Search for the cell housing the specified text and yield its [x, y] center coordinate. 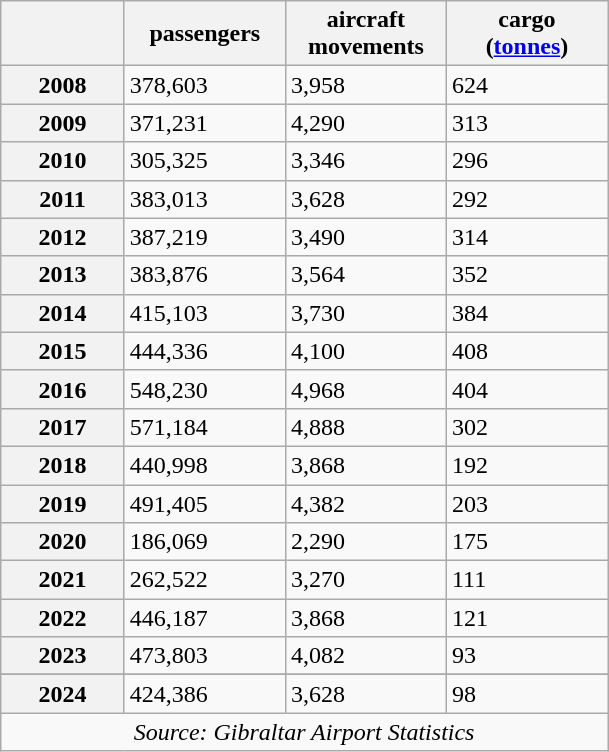
2023 [63, 656]
121 [526, 618]
cargo(tonnes) [526, 34]
3,564 [366, 275]
378,603 [204, 85]
Source: Gibraltar Airport Statistics [304, 732]
3,958 [366, 85]
2017 [63, 427]
415,103 [204, 313]
2013 [63, 275]
2021 [63, 580]
4,888 [366, 427]
2022 [63, 618]
2019 [63, 503]
2014 [63, 313]
424,386 [204, 694]
473,803 [204, 656]
352 [526, 275]
383,013 [204, 199]
446,187 [204, 618]
2011 [63, 199]
2024 [63, 694]
404 [526, 389]
296 [526, 161]
2012 [63, 237]
93 [526, 656]
4,082 [366, 656]
2010 [63, 161]
2015 [63, 351]
313 [526, 123]
383,876 [204, 275]
314 [526, 237]
4,968 [366, 389]
111 [526, 580]
3,346 [366, 161]
192 [526, 465]
175 [526, 542]
371,231 [204, 123]
2016 [63, 389]
2008 [63, 85]
387,219 [204, 237]
624 [526, 85]
384 [526, 313]
passengers [204, 34]
4,100 [366, 351]
262,522 [204, 580]
3,490 [366, 237]
491,405 [204, 503]
2018 [63, 465]
444,336 [204, 351]
2009 [63, 123]
203 [526, 503]
186,069 [204, 542]
305,325 [204, 161]
4,290 [366, 123]
aircraftmovements [366, 34]
440,998 [204, 465]
292 [526, 199]
2020 [63, 542]
408 [526, 351]
98 [526, 694]
2,290 [366, 542]
548,230 [204, 389]
3,270 [366, 580]
4,382 [366, 503]
571,184 [204, 427]
302 [526, 427]
3,730 [366, 313]
